Search for the cell housing the specified text and yield its (x, y) center coordinate. 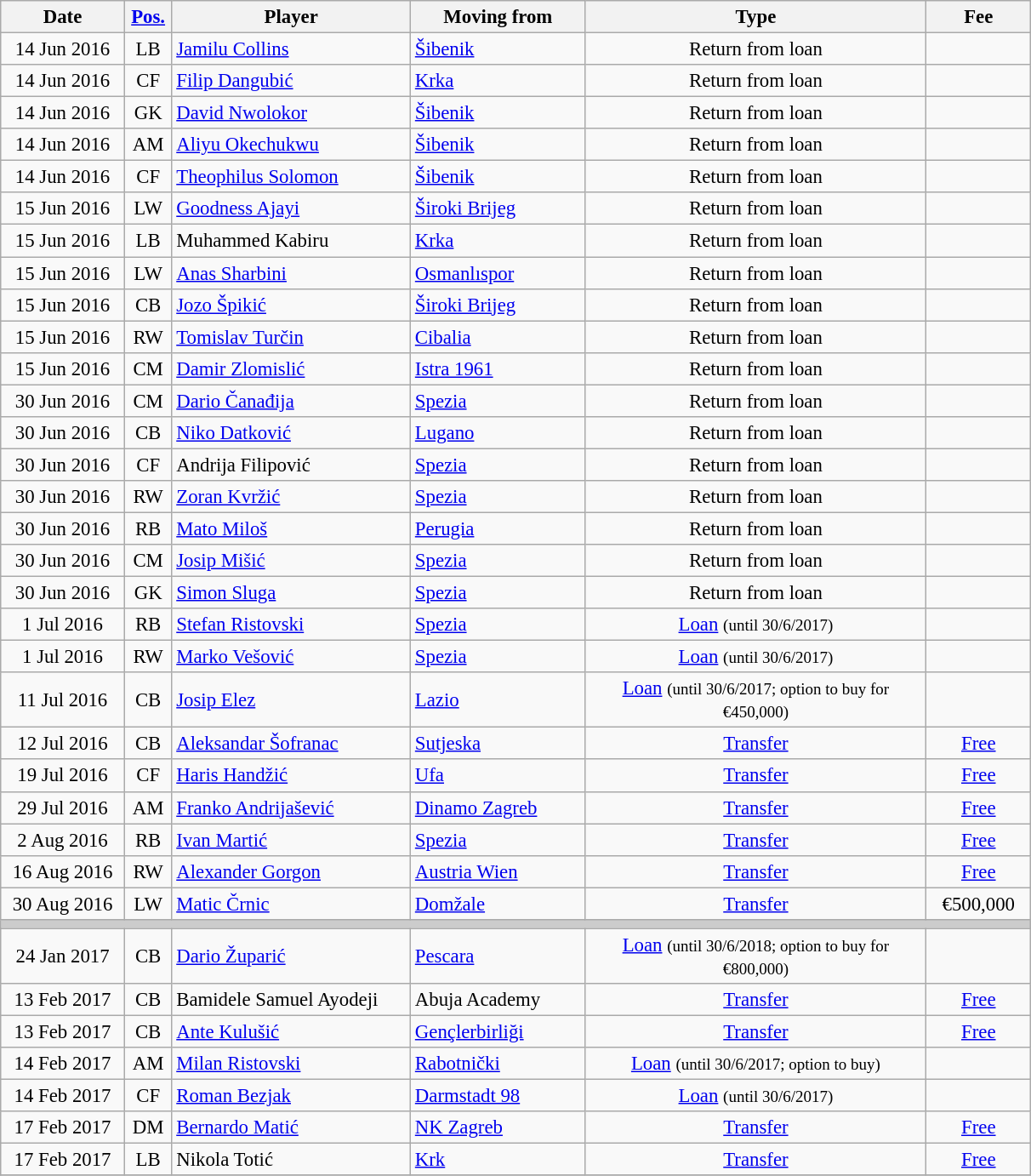
Sutjeska (498, 744)
Abuja Academy (498, 1000)
Austria Wien (498, 871)
Aleksandar Šofranac (291, 744)
Mato Miloš (291, 528)
Cibalia (498, 337)
Lazio (498, 699)
Nikola Totić (291, 1160)
Marko Vešović (291, 657)
19 Jul 2016 (63, 776)
Filip Dangubić (291, 81)
Franko Andrijašević (291, 808)
Ufa (498, 776)
16 Aug 2016 (63, 871)
Andrija Filipović (291, 465)
Anas Sharbini (291, 273)
Haris Handžić (291, 776)
30 Aug 2016 (63, 904)
Jamilu Collins (291, 49)
Josip Mišić (291, 561)
Goodness Ajayi (291, 208)
Loan (until 30/6/2017; option to buy) (755, 1064)
12 Jul 2016 (63, 744)
Rabotnički (498, 1064)
Alexander Gorgon (291, 871)
Bamidele Samuel Ayodeji (291, 1000)
Krk (498, 1160)
Stefan Ristovski (291, 625)
Perugia (498, 528)
Loan (until 30/6/2017; option to buy for €450,000) (755, 699)
Muhammed Kabiru (291, 241)
Lugano (498, 433)
Gençlerbirliği (498, 1031)
Istra 1961 (498, 368)
24 Jan 2017 (63, 956)
Type (755, 17)
Theophilus Solomon (291, 177)
Pescara (498, 956)
Bernardo Matić (291, 1127)
Moving from (498, 17)
€500,000 (978, 904)
2 Aug 2016 (63, 840)
Aliyu Okechukwu (291, 145)
Jozo Špikić (291, 305)
Dario Župarić (291, 956)
Dario Čanađija (291, 401)
Osmanlıspor (498, 273)
Ante Kulušić (291, 1031)
29 Jul 2016 (63, 808)
NK Zagreb (498, 1127)
Dinamo Zagreb (498, 808)
Tomislav Turčin (291, 337)
Loan (until 30/6/2018; option to buy for €800,000) (755, 956)
DM (148, 1127)
Fee (978, 17)
Zoran Kvržić (291, 497)
Pos. (148, 17)
Darmstadt 98 (498, 1096)
Niko Datković (291, 433)
Domžale (498, 904)
11 Jul 2016 (63, 699)
Milan Ristovski (291, 1064)
Simon Sluga (291, 593)
Ivan Martić (291, 840)
Damir Zlomislić (291, 368)
Roman Bezjak (291, 1096)
Josip Elez (291, 699)
David Nwolokor (291, 113)
Date (63, 17)
Matic Črnic (291, 904)
Player (291, 17)
